Output the (X, Y) coordinate of the center of the cell containing the given text.  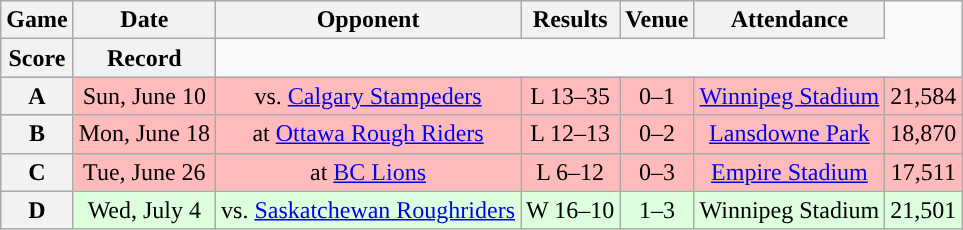
Results (570, 20)
at Ottawa Rough Riders (368, 134)
Mon, June 18 (144, 134)
A (37, 96)
Record (144, 58)
0–2 (657, 134)
Wed, July 4 (144, 210)
at BC Lions (368, 172)
Score (37, 58)
D (37, 210)
Game (37, 20)
18,870 (924, 134)
Opponent (368, 20)
Attendance (790, 20)
Empire Stadium (790, 172)
vs. Calgary Stampeders (368, 96)
21,501 (924, 210)
21,584 (924, 96)
B (37, 134)
Tue, June 26 (144, 172)
L 12–13 (570, 134)
Sun, June 10 (144, 96)
C (37, 172)
Date (144, 20)
0–3 (657, 172)
L 13–35 (570, 96)
Lansdowne Park (790, 134)
vs. Saskatchewan Roughriders (368, 210)
Venue (657, 20)
W 16–10 (570, 210)
1–3 (657, 210)
0–1 (657, 96)
L 6–12 (570, 172)
17,511 (924, 172)
